Extract the (x, y) coordinate from the center of the cell holding the provided text.  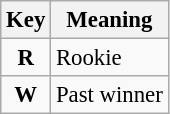
Past winner (110, 95)
Rookie (110, 58)
W (26, 95)
Meaning (110, 20)
R (26, 58)
Key (26, 20)
